Locate the cell with the specified text and output its [X, Y] center coordinate. 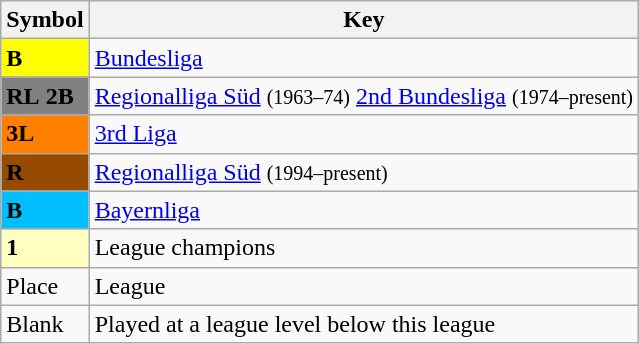
Played at a league level below this league [364, 324]
Bayernliga [364, 210]
Regionalliga Süd (1994–present) [364, 172]
Symbol [45, 20]
3L [45, 134]
R [45, 172]
Key [364, 20]
League [364, 286]
Place [45, 286]
Blank [45, 324]
Bundesliga [364, 58]
1 [45, 248]
3rd Liga [364, 134]
RL 2B [45, 96]
League champions [364, 248]
Regionalliga Süd (1963–74) 2nd Bundesliga (1974–present) [364, 96]
